Return [x, y] of the center of cell containing provided text 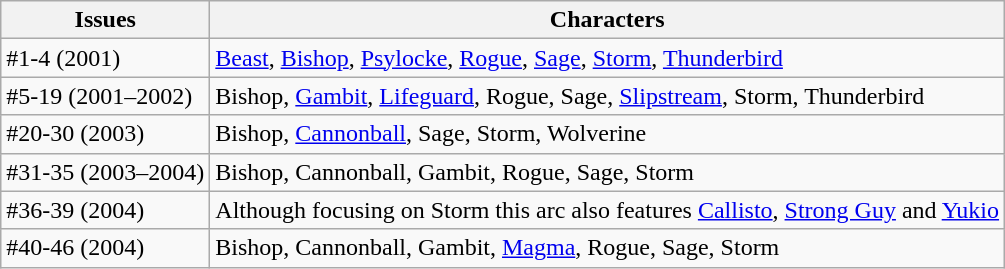
Beast, Bishop, Psylocke, Rogue, Sage, Storm, Thunderbird [608, 58]
#20-30 (2003) [106, 134]
#5-19 (2001–2002) [106, 96]
#1-4 (2001) [106, 58]
Although focusing on Storm this arc also features Callisto, Strong Guy and Yukio [608, 210]
Characters [608, 20]
Bishop, Cannonball, Gambit, Rogue, Sage, Storm [608, 172]
Bishop, Gambit, Lifeguard, Rogue, Sage, Slipstream, Storm, Thunderbird [608, 96]
#40-46 (2004) [106, 248]
Bishop, Cannonball, Sage, Storm, Wolverine [608, 134]
Bishop, Cannonball, Gambit, Magma, Rogue, Sage, Storm [608, 248]
#31-35 (2003–2004) [106, 172]
Issues [106, 20]
#36-39 (2004) [106, 210]
